Detect which cell encompasses the target text, then output its (x, y) center coordinate. 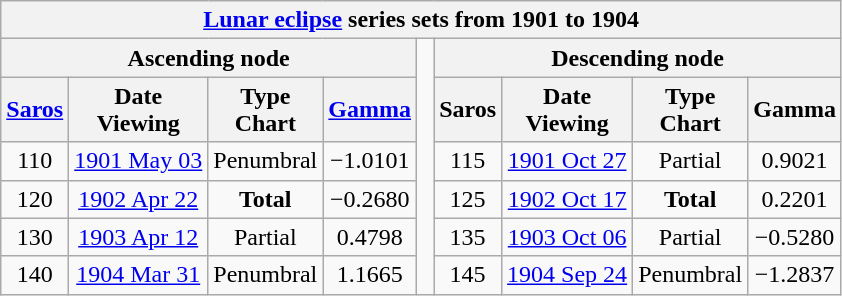
0.9021 (795, 161)
0.2201 (795, 199)
135 (468, 237)
140 (35, 275)
1903 Oct 06 (568, 237)
0.4798 (370, 237)
1904 Mar 31 (138, 275)
1903 Apr 12 (138, 237)
1901 Oct 27 (568, 161)
1902 Apr 22 (138, 199)
110 (35, 161)
1.1665 (370, 275)
Descending node (638, 58)
145 (468, 275)
−1.0101 (370, 161)
1901 May 03 (138, 161)
−0.5280 (795, 237)
115 (468, 161)
Lunar eclipse series sets from 1901 to 1904 (422, 20)
1902 Oct 17 (568, 199)
125 (468, 199)
−1.2837 (795, 275)
−0.2680 (370, 199)
1904 Sep 24 (568, 275)
130 (35, 237)
Ascending node (209, 58)
120 (35, 199)
